Extract the [X, Y] coordinate from the center of the cell holding the provided text.  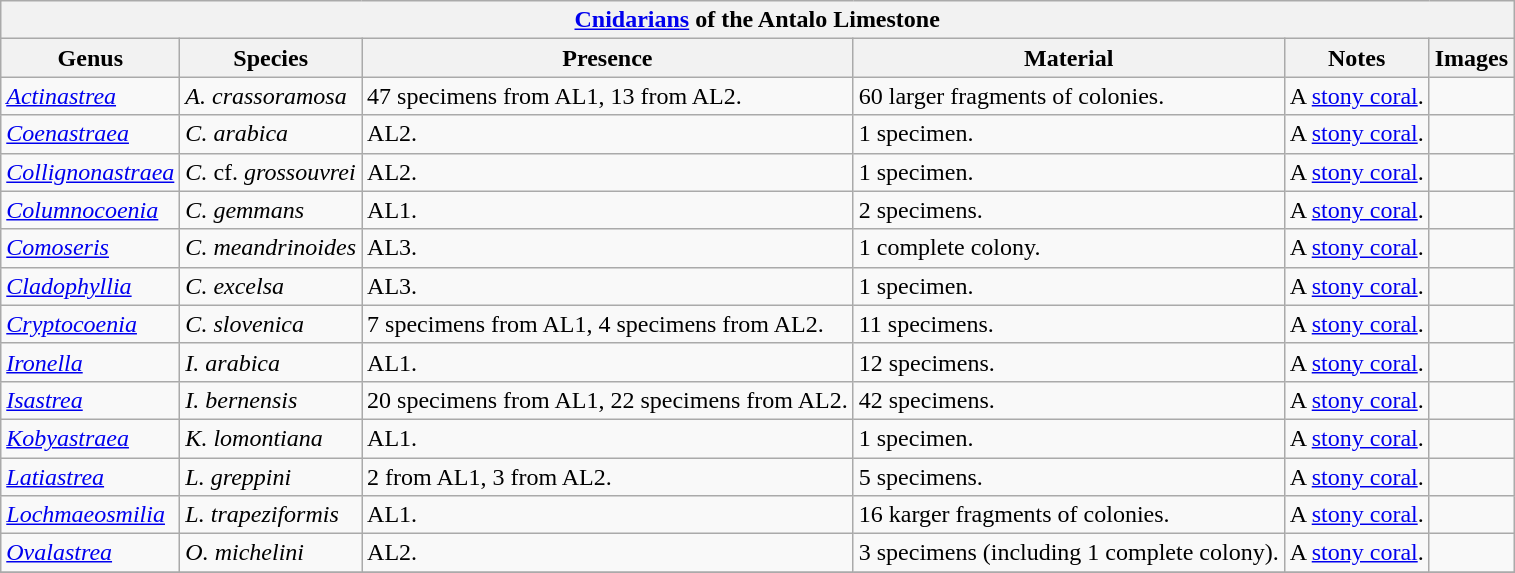
1 complete colony. [1068, 248]
C. gemmans [271, 210]
12 specimens. [1068, 362]
C. arabica [271, 134]
Ovalastrea [90, 553]
A. crassoramosa [271, 96]
C. excelsa [271, 286]
3 specimens (including 1 complete colony). [1068, 553]
L. greppini [271, 477]
11 specimens. [1068, 324]
7 specimens from AL1, 4 specimens from AL2. [608, 324]
Kobyastraea [90, 438]
2 from AL1, 3 from AL2. [608, 477]
Cnidarians of the Antalo Limestone [758, 20]
L. trapeziformis [271, 515]
42 specimens. [1068, 400]
Coenastraea [90, 134]
Presence [608, 58]
Species [271, 58]
K. lomontiana [271, 438]
O. michelini [271, 553]
Collignonastraea [90, 172]
2 specimens. [1068, 210]
Comoseris [90, 248]
Isastrea [90, 400]
C. meandrinoides [271, 248]
Actinastrea [90, 96]
16 karger fragments of colonies. [1068, 515]
47 specimens from AL1, 13 from AL2. [608, 96]
Cryptocoenia [90, 324]
Columnocoenia [90, 210]
20 specimens from AL1, 22 specimens from AL2. [608, 400]
Genus [90, 58]
I. arabica [271, 362]
C. cf. grossouvrei [271, 172]
5 specimens. [1068, 477]
Cladophyllia [90, 286]
C. slovenica [271, 324]
I. bernensis [271, 400]
Lochmaeosmilia [90, 515]
Ironella [90, 362]
Latiastrea [90, 477]
Images [1471, 58]
Material [1068, 58]
Notes [1356, 58]
60 larger fragments of colonies. [1068, 96]
